Pinpoint the cell where the given text exists, returning its [x, y] midpoint coordinate. 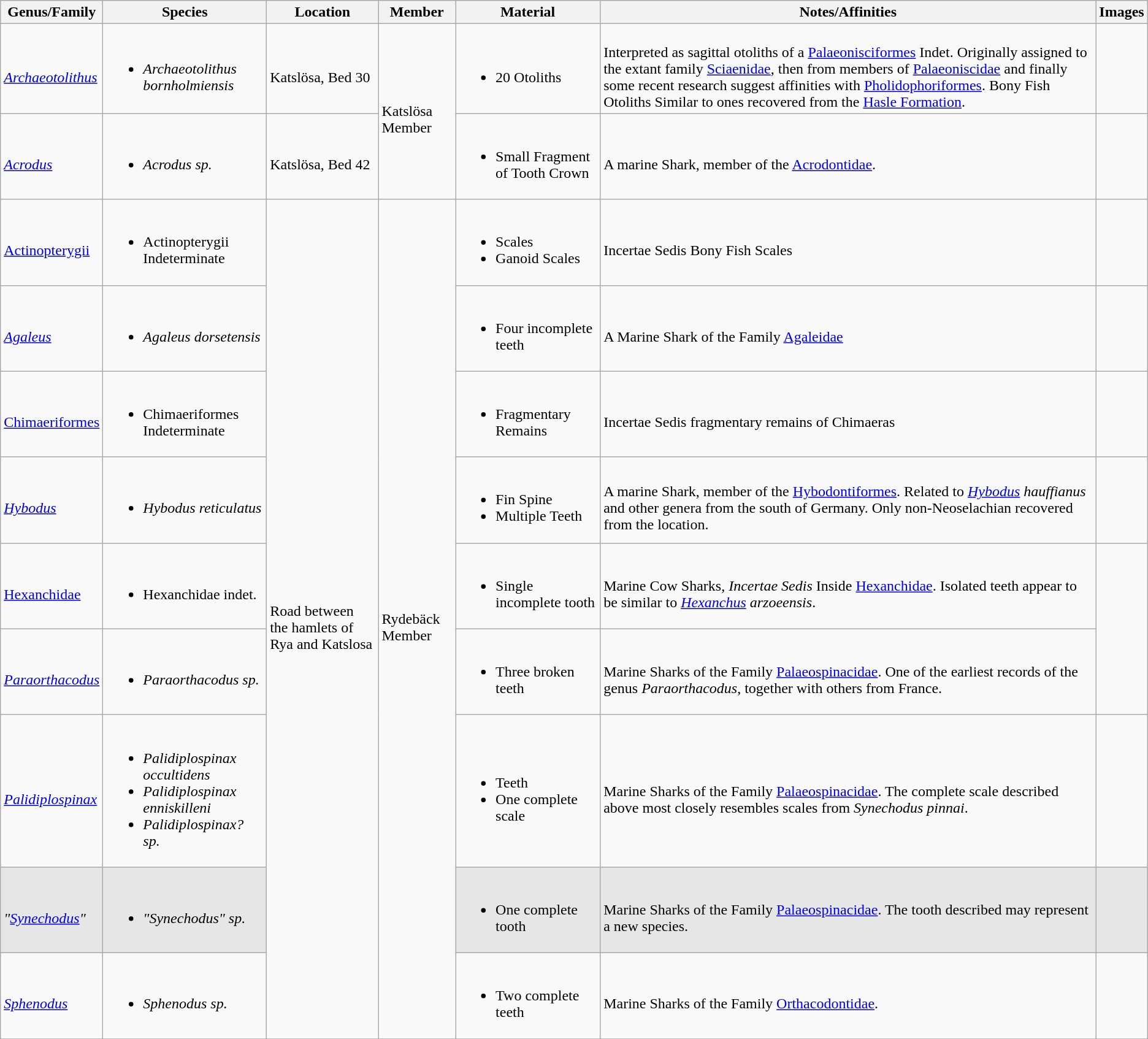
A marine Shark, member of the Acrodontidae. [848, 156]
Archaeotolithus [52, 69]
Species [185, 12]
Katslösa, Bed 42 [323, 156]
Road between the hamlets of Rya and Katslosa [323, 619]
Sphenodus [52, 995]
Acrodus [52, 156]
"Synechodus" sp. [185, 910]
Single incomplete tooth [528, 586]
Paraorthacodus sp. [185, 672]
Palidiplospinax [52, 791]
Fin SpineMultiple Teeth [528, 500]
Hybodus reticulatus [185, 500]
Genus/Family [52, 12]
Chimaeriformes [52, 414]
Incertae Sedis Bony Fish Scales [848, 242]
"Synechodus" [52, 910]
Member [417, 12]
Marine Sharks of the Family Palaeospinacidae. One of the earliest records of the genus Paraorthacodus, together with others from France. [848, 672]
Sphenodus sp. [185, 995]
Palidiplospinax occultidensPalidiplospinax enniskilleniPalidiplospinax? sp. [185, 791]
Katslösa Member [417, 112]
Marine Cow Sharks, Incertae Sedis Inside Hexanchidae. Isolated teeth appear to be similar to Hexanchus arzoeensis. [848, 586]
Actinopterygii Indeterminate [185, 242]
Marine Sharks of the Family Orthacodontidae. [848, 995]
Incertae Sedis fragmentary remains of Chimaeras [848, 414]
Location [323, 12]
Hexanchidae [52, 586]
A Marine Shark of the Family Agaleidae [848, 328]
Marine Sharks of the Family Palaeospinacidae. The tooth described may represent a new species. [848, 910]
Hybodus [52, 500]
20 Otoliths [528, 69]
Images [1122, 12]
Acrodus sp. [185, 156]
Actinopterygii [52, 242]
Three broken teeth [528, 672]
One complete tooth [528, 910]
Archaeotolithus bornholmiensis [185, 69]
Notes/Affinities [848, 12]
Hexanchidae indet. [185, 586]
Agaleus dorsetensis [185, 328]
ScalesGanoid Scales [528, 242]
Material [528, 12]
Marine Sharks of the Family Palaeospinacidae. The complete scale described above most closely resembles scales from Synechodus pinnai. [848, 791]
Two complete teeth [528, 995]
Paraorthacodus [52, 672]
Agaleus [52, 328]
Small Fragment of Tooth Crown [528, 156]
Chimaeriformes Indeterminate [185, 414]
Four incomplete teeth [528, 328]
Katslösa, Bed 30 [323, 69]
Rydebäck Member [417, 619]
TeethOne complete scale [528, 791]
Fragmentary Remains [528, 414]
